Find where the given text appears and provide that cell's center as [x, y] coordinate. 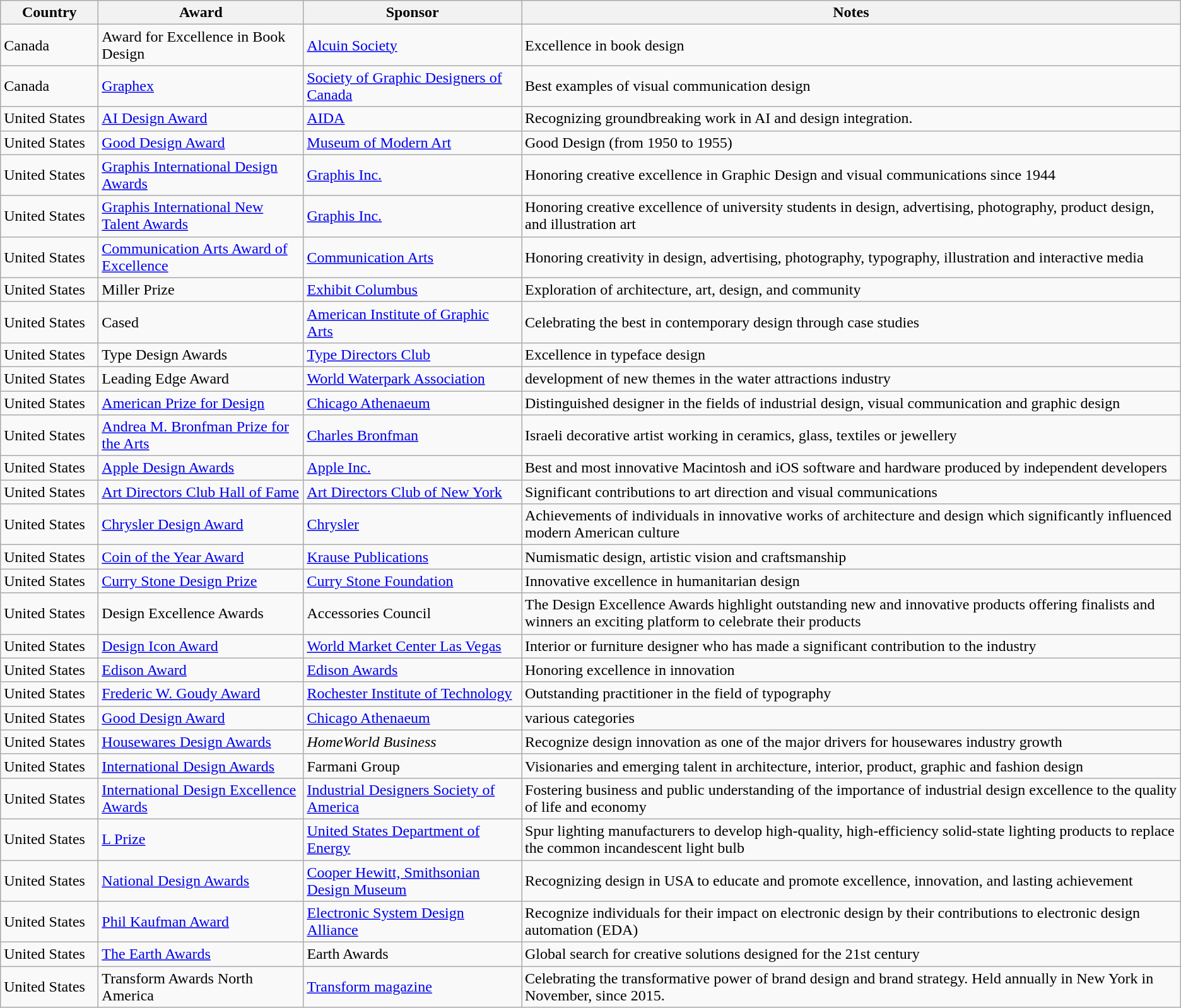
Design Icon Award [201, 646]
Spur lighting manufacturers to develop high-quality, high-efficiency solid-state lighting products to replace the common incandescent light bulb [850, 839]
Graphis International New Talent Awards [201, 216]
Visionaries and emerging talent in architecture, interior, product, graphic and fashion design [850, 766]
Coin of the Year Award [201, 557]
Recognize individuals for their impact on electronic design by their contributions to electronic design automation (EDA) [850, 922]
Industrial Designers Society of America [413, 799]
American Institute of Graphic Arts [413, 322]
National Design Awards [201, 881]
Exhibit Columbus [413, 290]
Krause Publications [413, 557]
L Prize [201, 839]
Award for Excellence in Book Design [201, 45]
Communication Arts Award of Excellence [201, 257]
Best and most innovative Macintosh and iOS software and hardware produced by independent developers [850, 468]
development of new themes in the water attractions industry [850, 378]
HomeWorld Business [413, 742]
Frederic W. Goudy Award [201, 694]
Type Directors Club [413, 355]
Apple Design Awards [201, 468]
Chrysler [413, 525]
Honoring creative excellence in Graphic Design and visual communications since 1944 [850, 175]
World Waterpark Association [413, 378]
Innovative excellence in humanitarian design [850, 581]
AIDA [413, 119]
Cased [201, 322]
Fostering business and public understanding of the importance of industrial design excellence to the quality of life and economy [850, 799]
Communication Arts [413, 257]
Curry Stone Design Prize [201, 581]
Achievements of individuals in innovative works of architecture and design which significantly influenced modern American culture [850, 525]
Graphex [201, 86]
Accessories Council [413, 613]
Rochester Institute of Technology [413, 694]
Farmani Group [413, 766]
Edison Awards [413, 670]
American Prize for Design [201, 403]
Curry Stone Foundation [413, 581]
Art Directors Club Hall of Fame [201, 492]
Recognize design innovation as one of the major drivers for housewares industry growth [850, 742]
Leading Edge Award [201, 378]
Excellence in typeface design [850, 355]
Transform magazine [413, 987]
Honoring excellence in innovation [850, 670]
Recognizing design in USA to educate and promote excellence, innovation, and lasting achievement [850, 881]
The Earth Awards [201, 954]
Transform Awards North America [201, 987]
Best examples of visual communication design [850, 86]
Earth Awards [413, 954]
Celebrating the transformative power of brand design and brand strategy. Held annually in New York in November, since 2015. [850, 987]
Alcuin Society [413, 45]
Interior or furniture designer who has made a significant contribution to the industry [850, 646]
Sponsor [413, 13]
United States Department of Energy [413, 839]
Cooper Hewitt, Smithsonian Design Museum [413, 881]
Chrysler Design Award [201, 525]
Design Excellence Awards [201, 613]
Society of Graphic Designers of Canada [413, 86]
Phil Kaufman Award [201, 922]
Numismatic design, artistic vision and craftsmanship [850, 557]
Country [49, 13]
various categories [850, 718]
Celebrating the best in contemporary design through case studies [850, 322]
Museum of Modern Art [413, 143]
Distinguished designer in the fields of industrial design, visual communication and graphic design [850, 403]
Honoring creativity in design, advertising, photography, typography, illustration and interactive media [850, 257]
Edison Award [201, 670]
Apple Inc. [413, 468]
International Design Awards [201, 766]
International Design Excellence Awards [201, 799]
Type Design Awards [201, 355]
Charles Bronfman [413, 435]
Excellence in book design [850, 45]
Israeli decorative artist working in ceramics, glass, textiles or jewellery [850, 435]
Andrea M. Bronfman Prize for the Arts [201, 435]
Exploration of architecture, art, design, and community [850, 290]
World Market Center Las Vegas [413, 646]
AI Design Award [201, 119]
Award [201, 13]
Recognizing groundbreaking work in AI and design integration. [850, 119]
Notes [850, 13]
Good Design (from 1950 to 1955) [850, 143]
Electronic System Design Alliance [413, 922]
Miller Prize [201, 290]
Housewares Design Awards [201, 742]
Art Directors Club of New York [413, 492]
Honoring creative excellence of university students in design, advertising, photography, product design, and illustration art [850, 216]
Outstanding practitioner in the field of typography [850, 694]
Global search for creative solutions designed for the 21st century [850, 954]
Significant contributions to art direction and visual communications [850, 492]
Graphis International Design Awards [201, 175]
